Capture the cell that displays the provided text and extract its (X, Y) central coordinate. 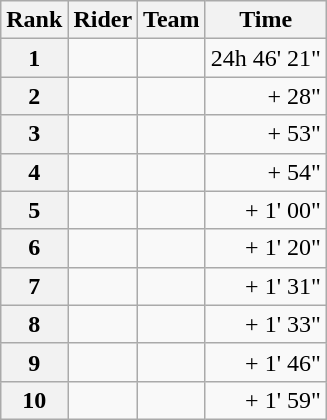
7 (34, 286)
+ 28" (266, 96)
4 (34, 172)
24h 46' 21" (266, 58)
Rank (34, 20)
9 (34, 362)
Team (172, 20)
10 (34, 400)
2 (34, 96)
+ 1' 31" (266, 286)
8 (34, 324)
+ 1' 46" (266, 362)
+ 1' 20" (266, 248)
+ 1' 00" (266, 210)
Time (266, 20)
Rider (103, 20)
5 (34, 210)
1 (34, 58)
3 (34, 134)
+ 1' 59" (266, 400)
+ 1' 33" (266, 324)
6 (34, 248)
+ 53" (266, 134)
+ 54" (266, 172)
